Determine the [x, y] coordinate at the center of the cell enclosing the given text.  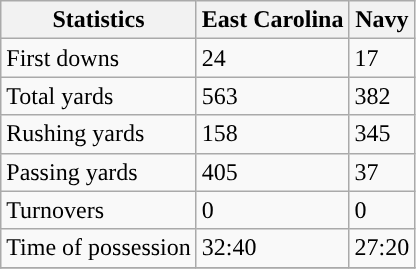
382 [382, 96]
Passing yards [99, 172]
27:20 [382, 248]
345 [382, 134]
24 [272, 58]
Turnovers [99, 210]
37 [382, 172]
Rushing yards [99, 134]
Total yards [99, 96]
Time of possession [99, 248]
East Carolina [272, 20]
158 [272, 134]
Statistics [99, 20]
563 [272, 96]
17 [382, 58]
32:40 [272, 248]
First downs [99, 58]
Navy [382, 20]
405 [272, 172]
